Scan for the cell matching the given text and deliver its (x, y) coordinate at center. 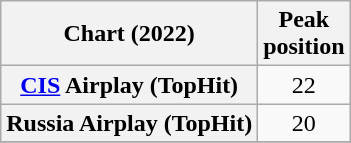
Russia Airplay (TopHit) (130, 123)
22 (304, 85)
Chart (2022) (130, 34)
20 (304, 123)
CIS Airplay (TopHit) (130, 85)
Peakposition (304, 34)
